From the cell containing the given text, extract its center point as [X, Y] coordinate. 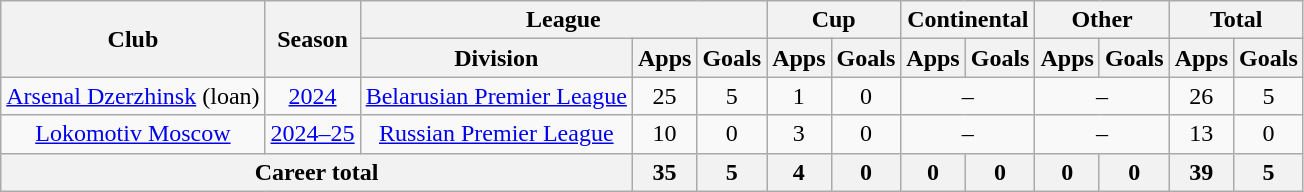
1 [799, 96]
Other [1102, 20]
26 [1201, 96]
League [563, 20]
4 [799, 172]
Lokomotiv Moscow [133, 134]
39 [1201, 172]
Division [496, 58]
Russian Premier League [496, 134]
35 [664, 172]
Club [133, 39]
13 [1201, 134]
10 [664, 134]
2024–25 [312, 134]
Season [312, 39]
2024 [312, 96]
Total [1236, 20]
3 [799, 134]
Continental [968, 20]
Career total [317, 172]
Belarusian Premier League [496, 96]
25 [664, 96]
Cup [834, 20]
Arsenal Dzerzhinsk (loan) [133, 96]
